Detect which cell encompasses the target text, then output its (X, Y) center coordinate. 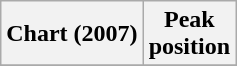
Chart (2007) (72, 34)
Peakposition (189, 34)
